Extract the [X, Y] coordinate from the center of the cell holding the provided text.  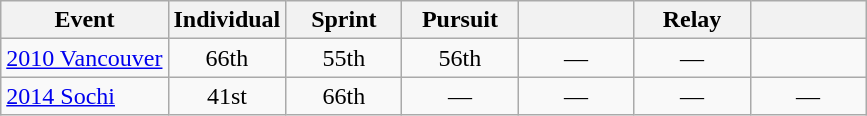
56th [460, 58]
2010 Vancouver [84, 58]
41st [227, 96]
55th [344, 58]
Event [84, 20]
2014 Sochi [84, 96]
Sprint [344, 20]
Pursuit [460, 20]
Relay [692, 20]
Individual [227, 20]
